Scan for the cell matching the given text and deliver its (X, Y) coordinate at center. 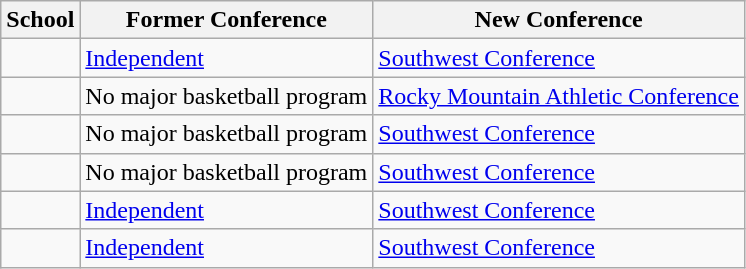
Rocky Mountain Athletic Conference (559, 96)
School (40, 20)
New Conference (559, 20)
Former Conference (226, 20)
